For the text-containing cell, return its midpoint in (X, Y) coordinate format. 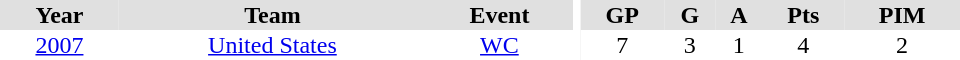
Year (60, 15)
3 (690, 45)
Event (500, 15)
1 (738, 45)
G (690, 15)
United States (272, 45)
7 (622, 45)
4 (804, 45)
Team (272, 15)
A (738, 15)
2007 (60, 45)
PIM (902, 15)
Pts (804, 15)
GP (622, 15)
2 (902, 45)
WC (500, 45)
